Detect which cell encompasses the target text, then output its (x, y) center coordinate. 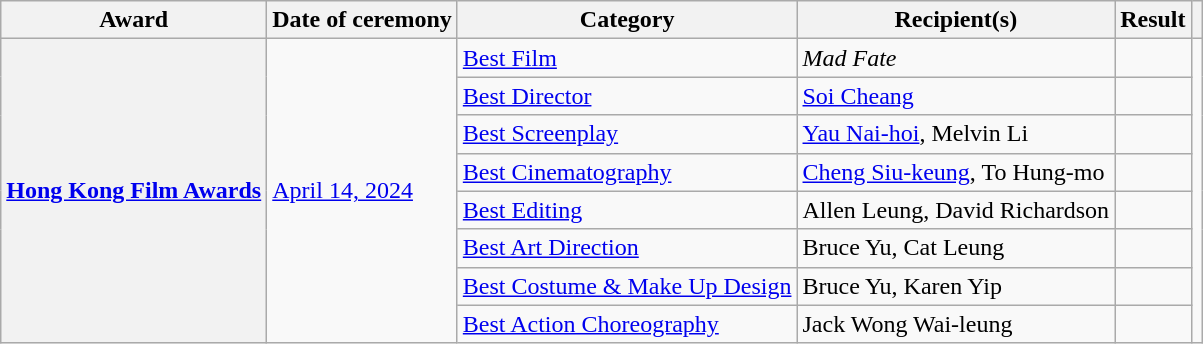
Date of ceremony (362, 20)
Best Action Choreography (627, 324)
Cheng Siu-keung, To Hung-mo (956, 172)
Bruce Yu, Cat Leung (956, 248)
Allen Leung, David Richardson (956, 210)
Best Editing (627, 210)
April 14, 2024 (362, 191)
Best Film (627, 58)
Best Costume & Make Up Design (627, 286)
Hong Kong Film Awards (134, 191)
Best Director (627, 96)
Best Cinematography (627, 172)
Recipient(s) (956, 20)
Best Art Direction (627, 248)
Category (627, 20)
Award (134, 20)
Soi Cheang (956, 96)
Mad Fate (956, 58)
Jack Wong Wai-leung (956, 324)
Bruce Yu, Karen Yip (956, 286)
Best Screenplay (627, 134)
Yau Nai-hoi, Melvin Li (956, 134)
Result (1153, 20)
